For the text-containing cell, return its midpoint in [X, Y] coordinate format. 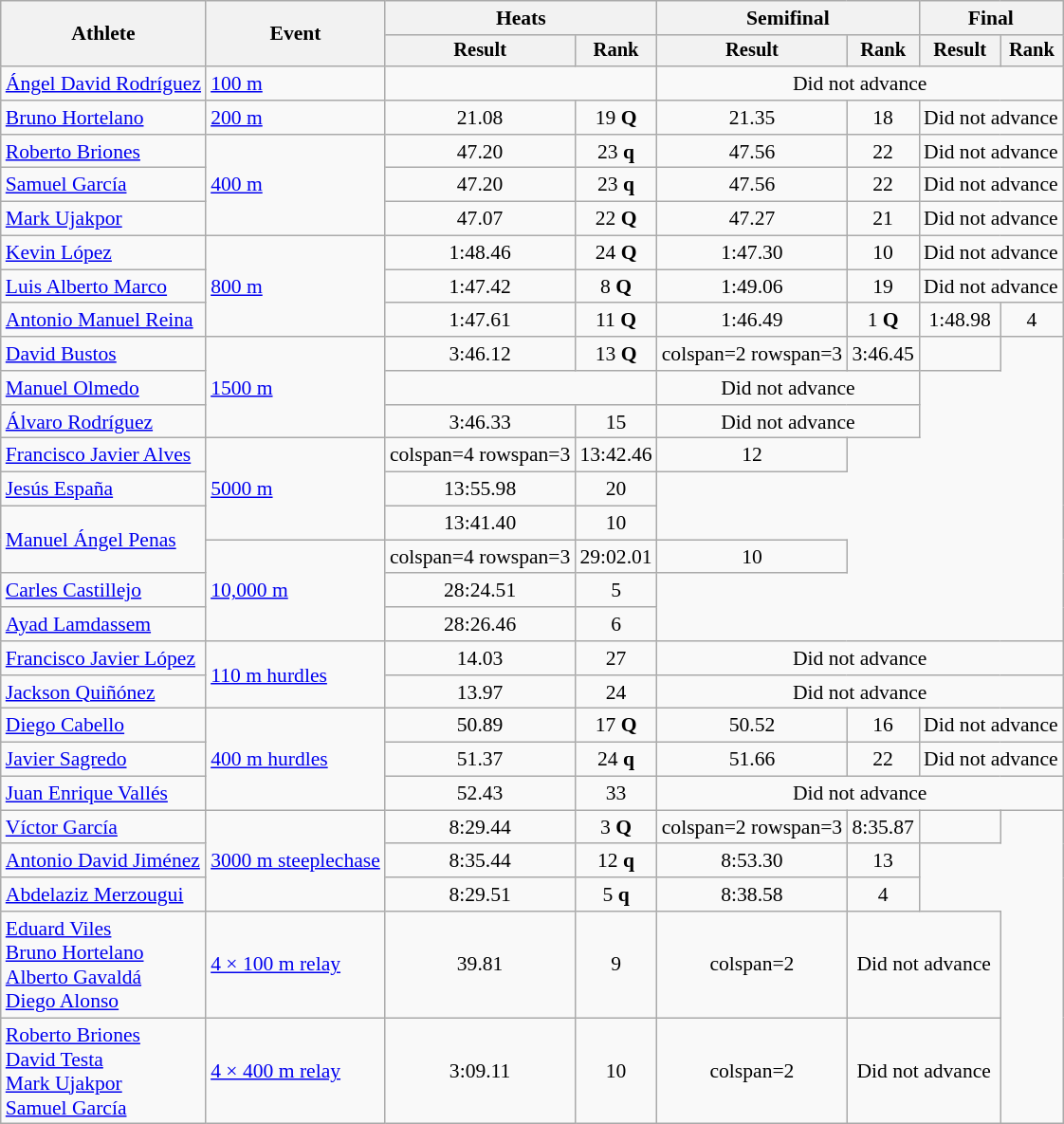
1:47.61 [480, 321]
8:53.30 [753, 861]
50.52 [753, 726]
28:26.46 [480, 624]
22 Q [615, 219]
33 [615, 794]
3:46.45 [883, 354]
8:29.44 [480, 827]
52.43 [480, 794]
51.66 [753, 760]
Ángel David Rodríguez [103, 83]
18 [883, 118]
24 q [615, 760]
3:46.12 [480, 354]
400 m [296, 186]
5 q [615, 894]
24 Q [615, 253]
Final [991, 18]
Javier Sagredo [103, 760]
Juan Enrique Vallés [103, 794]
Francisco Javier Alves [103, 455]
Athlete [103, 34]
200 m [296, 118]
10,000 m [296, 590]
12 q [615, 861]
51.37 [480, 760]
110 m hurdles [296, 675]
12 [753, 455]
19 Q [615, 118]
9 [615, 965]
13:42.46 [615, 455]
8:35.87 [883, 827]
Roberto Briones [103, 152]
8:35.44 [480, 861]
13 [883, 861]
Antonio Manuel Reina [103, 321]
Víctor García [103, 827]
11 Q [615, 321]
3:46.33 [480, 422]
13 Q [615, 354]
400 m hurdles [296, 759]
13:55.98 [480, 489]
3:09.11 [480, 1071]
16 [883, 726]
Bruno Hortelano [103, 118]
1:47.42 [480, 286]
1 Q [883, 321]
Kevin López [103, 253]
50.89 [480, 726]
19 [883, 286]
1:48.98 [960, 321]
5 [615, 591]
13.97 [480, 692]
47.07 [480, 219]
Event [296, 34]
Francisco Javier López [103, 658]
21 [883, 219]
3000 m steeplechase [296, 861]
21.35 [753, 118]
15 [615, 422]
Diego Cabello [103, 726]
100 m [296, 83]
Mark Ujakpor [103, 219]
David Bustos [103, 354]
Luis Alberto Marco [103, 286]
1:46.49 [753, 321]
1:49.06 [753, 286]
Carles Castillejo [103, 591]
8:29.51 [480, 894]
1:47.30 [753, 253]
Eduard VilesBruno HortelanoAlberto GavaldáDiego Alonso [103, 965]
39.81 [480, 965]
5000 m [296, 489]
4 × 100 m relay [296, 965]
14.03 [480, 658]
Antonio David Jiménez [103, 861]
13:41.40 [480, 524]
47.27 [753, 219]
Abdelaziz Merzougui [103, 894]
8 Q [615, 286]
4 × 400 m relay [296, 1071]
Manuel Ángel Penas [103, 541]
Jesús España [103, 489]
8:38.58 [753, 894]
Jackson Quiñónez [103, 692]
Ayad Lamdassem [103, 624]
17 Q [615, 726]
Heats [522, 18]
3 Q [615, 827]
Álvaro Rodríguez [103, 422]
27 [615, 658]
29:02.01 [615, 557]
1500 m [296, 387]
Samuel García [103, 185]
Manuel Olmedo [103, 388]
Roberto BrionesDavid TestaMark UjakporSamuel García [103, 1071]
1:48.46 [480, 253]
28:24.51 [480, 591]
Semifinal [788, 18]
21.08 [480, 118]
6 [615, 624]
800 m [296, 286]
20 [615, 489]
24 [615, 692]
